Provide the (x, y) coordinate of the cell's center where the given text is located.  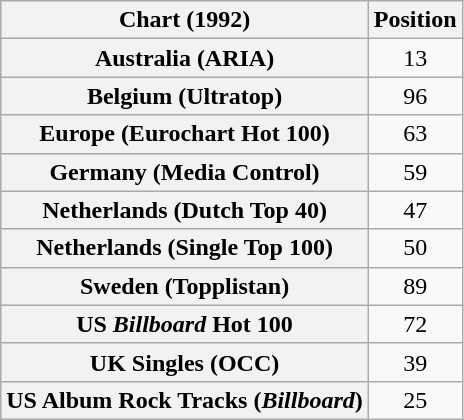
Europe (Eurochart Hot 100) (185, 134)
47 (415, 210)
Australia (ARIA) (185, 58)
US Album Rock Tracks (Billboard) (185, 400)
72 (415, 324)
US Billboard Hot 100 (185, 324)
89 (415, 286)
25 (415, 400)
39 (415, 362)
Netherlands (Single Top 100) (185, 248)
Netherlands (Dutch Top 40) (185, 210)
Sweden (Topplistan) (185, 286)
13 (415, 58)
UK Singles (OCC) (185, 362)
63 (415, 134)
50 (415, 248)
Belgium (Ultratop) (185, 96)
Position (415, 20)
59 (415, 172)
Chart (1992) (185, 20)
Germany (Media Control) (185, 172)
96 (415, 96)
